Locate the cell with the specified text and output its (X, Y) center coordinate. 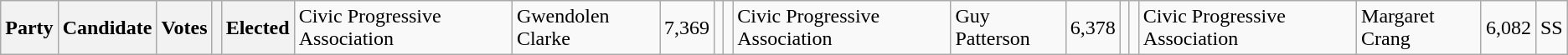
6,082 (1508, 28)
7,369 (687, 28)
Party (29, 28)
6,378 (1092, 28)
SS (1551, 28)
Votes (184, 28)
Guy Patterson (1008, 28)
Elected (258, 28)
Margaret Crang (1419, 28)
Candidate (107, 28)
Gwendolen Clarke (585, 28)
